Search for the cell housing the specified text and yield its [x, y] center coordinate. 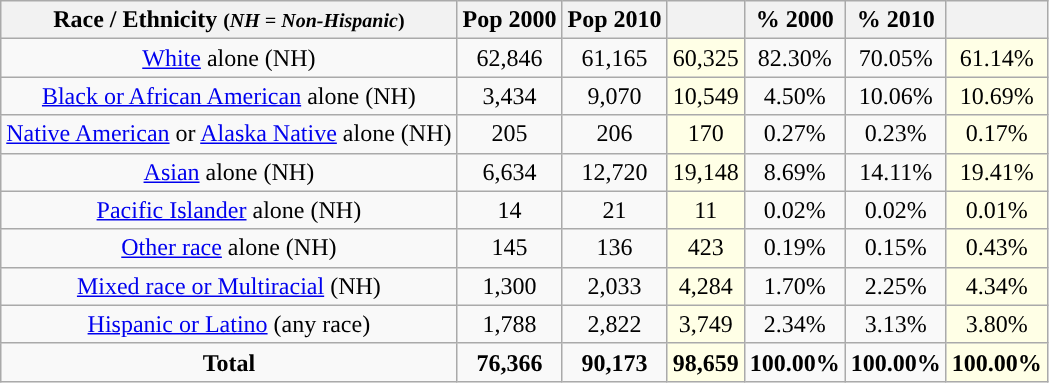
9,070 [614, 96]
1,300 [510, 286]
Total [229, 362]
170 [706, 134]
136 [614, 248]
21 [614, 210]
4.34% [996, 286]
Other race alone (NH) [229, 248]
2,822 [614, 324]
0.27% [794, 134]
90,173 [614, 362]
10,549 [706, 96]
0.01% [996, 210]
0.17% [996, 134]
Black or African American alone (NH) [229, 96]
Pop 2000 [510, 20]
1,788 [510, 324]
10.06% [896, 96]
0.15% [896, 248]
82.30% [794, 58]
3,749 [706, 324]
206 [614, 134]
11 [706, 210]
61,165 [614, 58]
Race / Ethnicity (NH = Non-Hispanic) [229, 20]
4,284 [706, 286]
423 [706, 248]
19.41% [996, 172]
Hispanic or Latino (any race) [229, 324]
6,634 [510, 172]
Asian alone (NH) [229, 172]
Native American or Alaska Native alone (NH) [229, 134]
% 2000 [794, 20]
2,033 [614, 286]
1.70% [794, 286]
3.13% [896, 324]
62,846 [510, 58]
19,148 [706, 172]
White alone (NH) [229, 58]
0.23% [896, 134]
0.43% [996, 248]
8.69% [794, 172]
Pacific Islander alone (NH) [229, 210]
% 2010 [896, 20]
Mixed race or Multiracial (NH) [229, 286]
145 [510, 248]
2.25% [896, 286]
2.34% [794, 324]
3,434 [510, 96]
0.19% [794, 248]
61.14% [996, 58]
12,720 [614, 172]
70.05% [896, 58]
10.69% [996, 96]
Pop 2010 [614, 20]
4.50% [794, 96]
76,366 [510, 362]
205 [510, 134]
14.11% [896, 172]
98,659 [706, 362]
60,325 [706, 58]
14 [510, 210]
3.80% [996, 324]
